Find where the given text appears and provide that cell's center as (X, Y) coordinate. 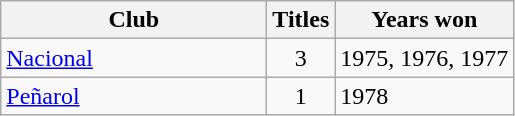
3 (301, 58)
Club (134, 20)
Peñarol (134, 96)
Nacional (134, 58)
1975, 1976, 1977 (424, 58)
Titles (301, 20)
1 (301, 96)
Years won (424, 20)
1978 (424, 96)
